Detect which cell encompasses the target text, then output its (X, Y) center coordinate. 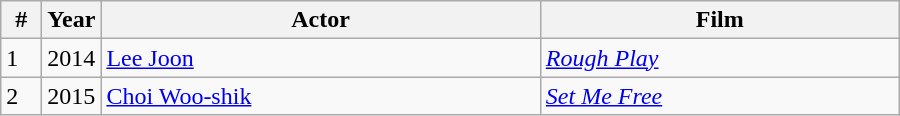
Lee Joon (320, 58)
Film (720, 20)
# (22, 20)
2 (22, 96)
2015 (72, 96)
Year (72, 20)
1 (22, 58)
Choi Woo-shik (320, 96)
Actor (320, 20)
Set Me Free (720, 96)
Rough Play (720, 58)
2014 (72, 58)
